Locate the cell with the specified text and output its [x, y] center coordinate. 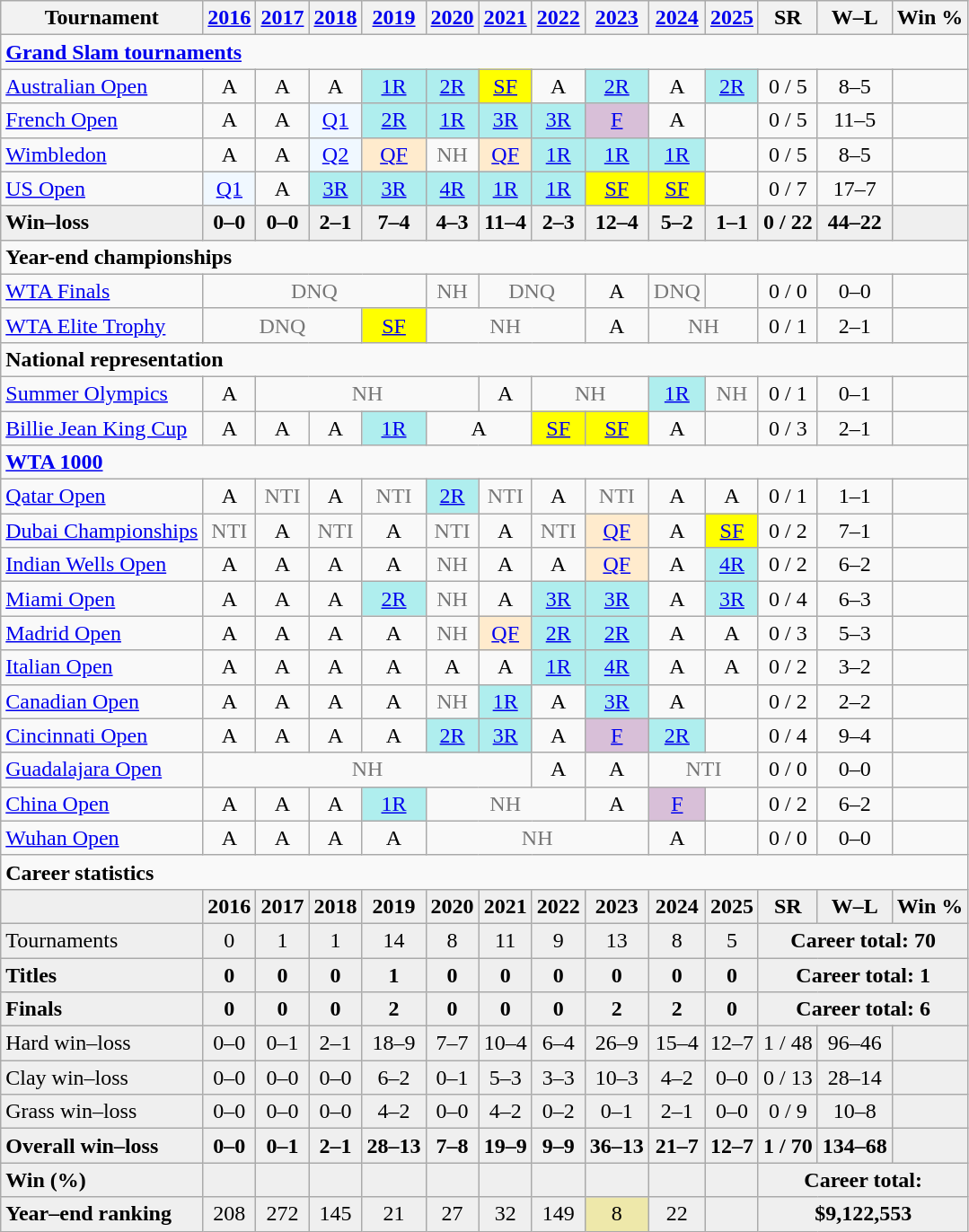
Miami Open [102, 599]
Grass win–loss [102, 1112]
Madrid Open [102, 633]
French Open [102, 120]
21–7 [677, 1146]
0 / 7 [788, 189]
Dubai Championships [102, 531]
44–22 [855, 223]
21 [393, 1214]
5–2 [677, 223]
China Open [102, 804]
9–4 [855, 735]
10–4 [505, 1043]
$9,122,553 [862, 1214]
Summer Olympics [102, 393]
Finals [102, 1009]
10–8 [855, 1112]
7–8 [453, 1146]
0 / 22 [788, 223]
Overall win–loss [102, 1146]
27 [453, 1214]
11–5 [855, 120]
96–46 [855, 1043]
Year-end championships [485, 257]
36–13 [616, 1146]
US Open [102, 189]
Career total: [862, 1180]
7–4 [393, 223]
3–2 [855, 667]
9 [559, 940]
11–4 [505, 223]
12–4 [616, 223]
Wimbledon [102, 154]
Tournaments [102, 940]
Billie Jean King Cup [102, 428]
WTA Elite Trophy [102, 325]
13 [616, 940]
Career total: 70 [862, 940]
Australian Open [102, 86]
Tournament [102, 18]
Career total: 1 [862, 974]
149 [559, 1214]
272 [282, 1214]
17–7 [855, 189]
6–4 [559, 1043]
19–9 [505, 1146]
Titles [102, 974]
5 [731, 940]
1 / 48 [788, 1043]
National representation [485, 359]
Indian Wells Open [102, 565]
Career statistics [485, 872]
15–4 [677, 1043]
6–3 [855, 599]
14 [393, 940]
Q2 [336, 154]
2–3 [559, 223]
Guadalajara Open [102, 770]
9–9 [559, 1146]
Grand Slam tournaments [485, 52]
Cincinnati Open [102, 735]
Hard win–loss [102, 1043]
0 / 13 [788, 1078]
Qatar Open [102, 497]
26–9 [616, 1043]
28–13 [393, 1146]
Wuhan Open [102, 838]
Win–loss [102, 223]
Year–end ranking [102, 1214]
Win (%) [102, 1180]
22 [677, 1214]
3–3 [559, 1078]
Clay win–loss [102, 1078]
WTA 1000 [485, 462]
Canadian Open [102, 701]
28–14 [855, 1078]
11 [505, 940]
145 [336, 1214]
WTA Finals [102, 291]
18–9 [393, 1043]
32 [505, 1214]
1 / 70 [788, 1146]
134–68 [855, 1146]
208 [230, 1214]
7–1 [855, 531]
0 / 9 [788, 1112]
Italian Open [102, 667]
4–3 [453, 223]
7–7 [453, 1043]
10–3 [616, 1078]
Career total: 6 [862, 1009]
2–2 [855, 701]
0–2 [559, 1112]
